For the text-containing cell, return its midpoint in [x, y] coordinate format. 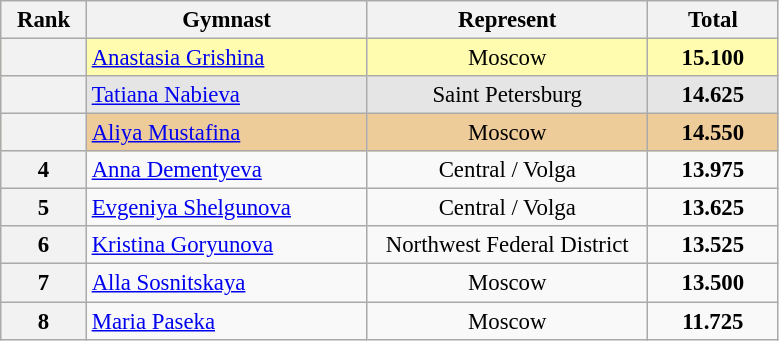
8 [44, 321]
Alla Sosnitskaya [226, 283]
5 [44, 208]
6 [44, 245]
Represent [508, 20]
Total [714, 20]
14.625 [714, 95]
Tatiana Nabieva [226, 95]
14.550 [714, 133]
13.625 [714, 208]
13.525 [714, 245]
Aliya Mustafina [226, 133]
11.725 [714, 321]
Maria Paseka [226, 321]
Northwest Federal District [508, 245]
Kristina Goryunova [226, 245]
Saint Petersburg [508, 95]
7 [44, 283]
4 [44, 170]
13.500 [714, 283]
Evgeniya Shelgunova [226, 208]
Gymnast [226, 20]
15.100 [714, 58]
Rank [44, 20]
13.975 [714, 170]
Anna Dementyeva [226, 170]
Anastasia Grishina [226, 58]
